Extract the (X, Y) coordinate from the center of the cell holding the provided text.  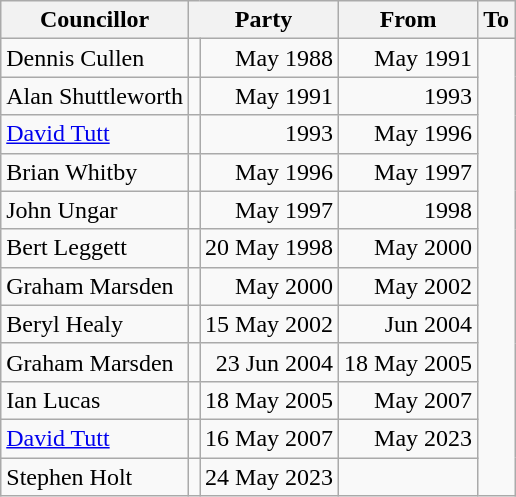
23 Jun 2004 (270, 362)
Stephen Holt (95, 477)
Bert Leggett (95, 248)
Alan Shuttleworth (95, 96)
20 May 1998 (270, 248)
May 2007 (408, 400)
Dennis Cullen (95, 58)
1998 (408, 210)
Councillor (95, 20)
24 May 2023 (270, 477)
To (496, 20)
May 2002 (408, 286)
Ian Lucas (95, 400)
15 May 2002 (270, 324)
Beryl Healy (95, 324)
Party (263, 20)
Brian Whitby (95, 172)
May 2023 (408, 438)
16 May 2007 (270, 438)
May 1988 (270, 58)
From (408, 20)
John Ungar (95, 210)
Jun 2004 (408, 324)
